Pinpoint the cell where the given text exists, returning its [X, Y] midpoint coordinate. 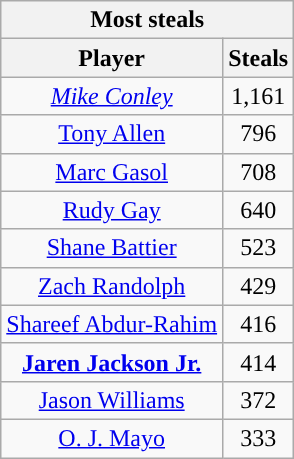
796 [258, 134]
Player [112, 58]
Jaren Jackson Jr. [112, 362]
Shareef Abdur-Rahim [112, 324]
Most steals [148, 20]
Zach Randolph [112, 286]
523 [258, 248]
708 [258, 172]
Steals [258, 58]
372 [258, 400]
Mike Conley [112, 96]
Jason Williams [112, 400]
429 [258, 286]
O. J. Mayo [112, 438]
416 [258, 324]
Marc Gasol [112, 172]
Tony Allen [112, 134]
1,161 [258, 96]
Rudy Gay [112, 210]
333 [258, 438]
414 [258, 362]
640 [258, 210]
Shane Battier [112, 248]
